Find where the given text appears and provide that cell's center as (x, y) coordinate. 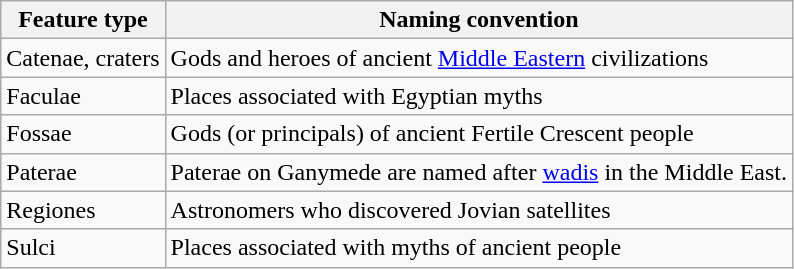
Astronomers who discovered Jovian satellites (479, 210)
Places associated with Egyptian myths (479, 96)
Regiones (83, 210)
Feature type (83, 20)
Paterae on Ganymede are named after wadis in the Middle East. (479, 172)
Sulci (83, 248)
Places associated with myths of ancient people (479, 248)
Gods (or principals) of ancient Fertile Crescent people (479, 134)
Naming convention (479, 20)
Gods and heroes of ancient Middle Eastern civilizations (479, 58)
Faculae (83, 96)
Paterae (83, 172)
Fossae (83, 134)
Catenae, craters (83, 58)
